Scan for the cell matching the given text and deliver its [x, y] coordinate at center. 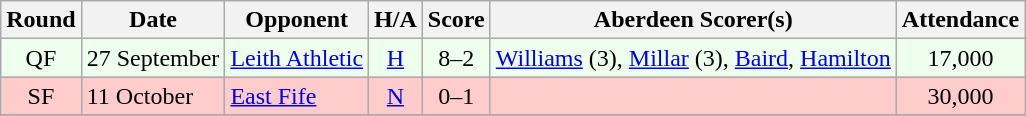
Attendance [960, 20]
27 September [153, 58]
QF [41, 58]
SF [41, 96]
11 October [153, 96]
Williams (3), Millar (3), Baird, Hamilton [693, 58]
Date [153, 20]
Opponent [297, 20]
Leith Athletic [297, 58]
Aberdeen Scorer(s) [693, 20]
H/A [396, 20]
Score [456, 20]
N [396, 96]
8–2 [456, 58]
0–1 [456, 96]
Round [41, 20]
H [396, 58]
East Fife [297, 96]
17,000 [960, 58]
30,000 [960, 96]
